Provide the (X, Y) coordinate of the cell's center where the given text is located.  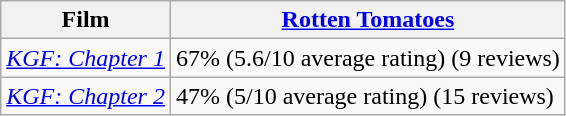
67% (5.6/10 average rating) (9 reviews) (368, 58)
Rotten Tomatoes (368, 20)
47% (5/10 average rating) (15 reviews) (368, 96)
KGF: Chapter 2 (86, 96)
Film (86, 20)
KGF: Chapter 1 (86, 58)
